Detect which cell encompasses the target text, then output its (X, Y) center coordinate. 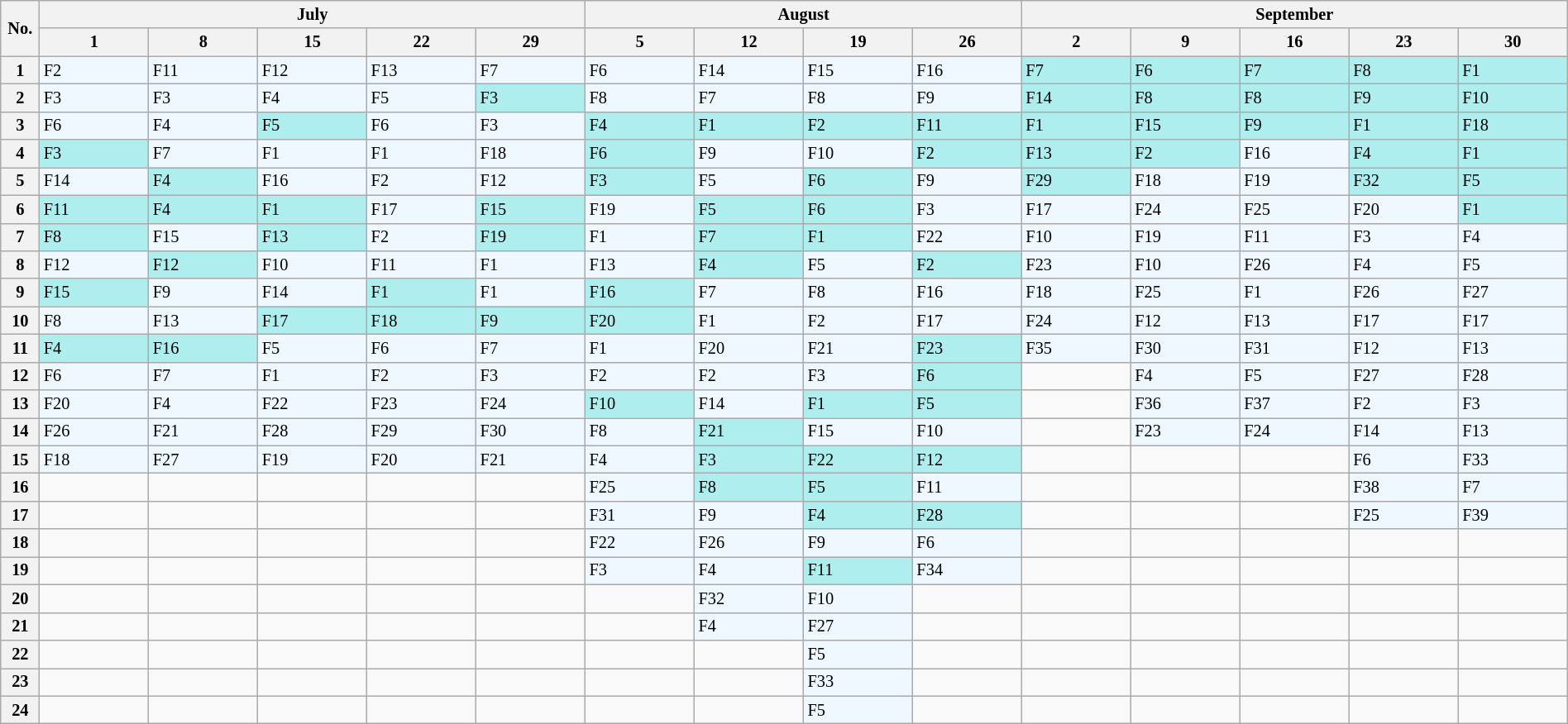
September (1294, 14)
No. (20, 28)
29 (531, 42)
August (804, 14)
11 (20, 348)
14 (20, 431)
13 (20, 404)
F37 (1294, 404)
F36 (1185, 404)
30 (1513, 42)
3 (20, 126)
17 (20, 515)
21 (20, 626)
10 (20, 321)
F35 (1076, 348)
26 (968, 42)
F34 (968, 570)
F39 (1513, 515)
F38 (1403, 487)
July (313, 14)
6 (20, 209)
7 (20, 237)
20 (20, 598)
18 (20, 543)
24 (20, 710)
4 (20, 154)
